Capture the cell that displays the provided text and extract its [X, Y] central coordinate. 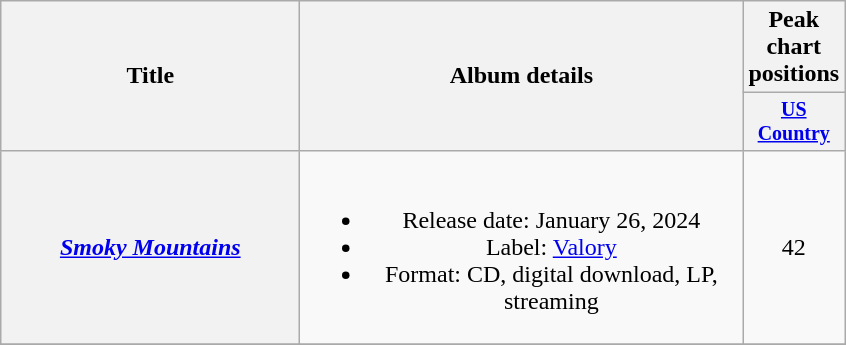
Release date: January 26, 2024Label: ValoryFormat: CD, digital download, LP, streaming [522, 247]
Peak chart positions [794, 47]
42 [794, 247]
Title [150, 76]
Album details [522, 76]
Smoky Mountains [150, 247]
US Country [794, 122]
